Locate the cell with the specified text and output its (x, y) center coordinate. 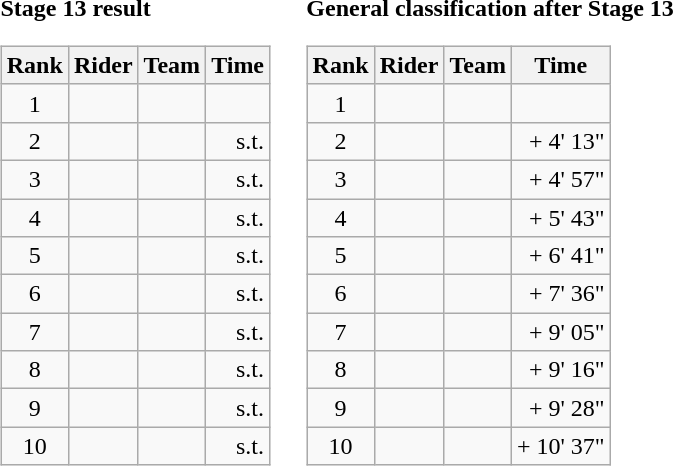
+ 5' 43" (560, 217)
+ 10' 37" (560, 446)
+ 9' 16" (560, 370)
+ 4' 13" (560, 141)
+ 4' 57" (560, 179)
+ 7' 36" (560, 294)
+ 9' 28" (560, 408)
+ 9' 05" (560, 332)
+ 6' 41" (560, 256)
